Capture the cell that displays the provided text and extract its (X, Y) central coordinate. 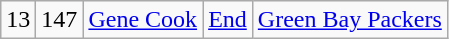
147 (60, 20)
Gene Cook (143, 20)
13 (18, 20)
Green Bay Packers (350, 20)
End (228, 20)
